Pinpoint the cell where the given text exists, returning its (x, y) midpoint coordinate. 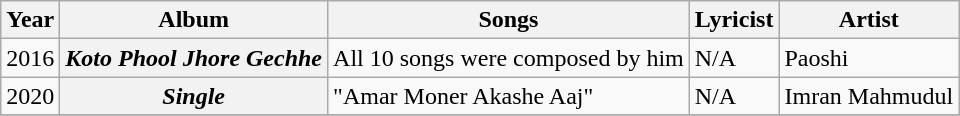
Year (30, 20)
Koto Phool Jhore Gechhe (194, 58)
Lyricist (734, 20)
Paoshi (869, 58)
2016 (30, 58)
Artist (869, 20)
Album (194, 20)
Songs (509, 20)
2020 (30, 96)
Imran Mahmudul (869, 96)
"Amar Moner Akashe Aaj" (509, 96)
All 10 songs were composed by him (509, 58)
Single (194, 96)
